Pinpoint the cell where the given text exists, returning its (X, Y) midpoint coordinate. 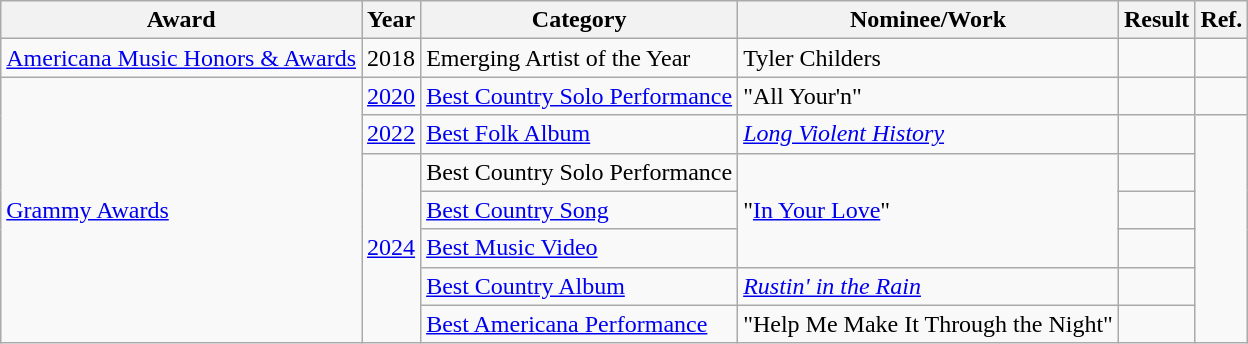
"Help Me Make It Through the Night" (928, 324)
Year (392, 20)
Best Music Video (580, 248)
Grammy Awards (182, 210)
Ref. (1222, 20)
Emerging Artist of the Year (580, 58)
Americana Music Honors & Awards (182, 58)
2024 (392, 248)
Nominee/Work (928, 20)
2018 (392, 58)
Best Country Album (580, 286)
Rustin' in the Rain (928, 286)
Category (580, 20)
"In Your Love" (928, 210)
Long Violent History (928, 134)
"All Your'n" (928, 96)
Best Folk Album (580, 134)
2020 (392, 96)
Best Americana Performance (580, 324)
Best Country Song (580, 210)
2022 (392, 134)
Award (182, 20)
Result (1156, 20)
Tyler Childers (928, 58)
